Identify which cell holds the provided text, then report its [X, Y] central coordinate. 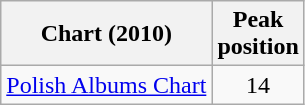
Peakposition [258, 34]
Polish Albums Chart [106, 85]
Chart (2010) [106, 34]
14 [258, 85]
